Search for the cell housing the specified text and yield its (x, y) center coordinate. 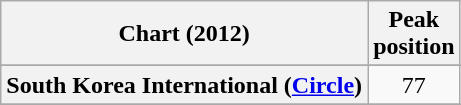
Peakposition (414, 34)
South Korea International (Circle) (184, 85)
Chart (2012) (184, 34)
77 (414, 85)
